Search for the cell housing the specified text and yield its [X, Y] center coordinate. 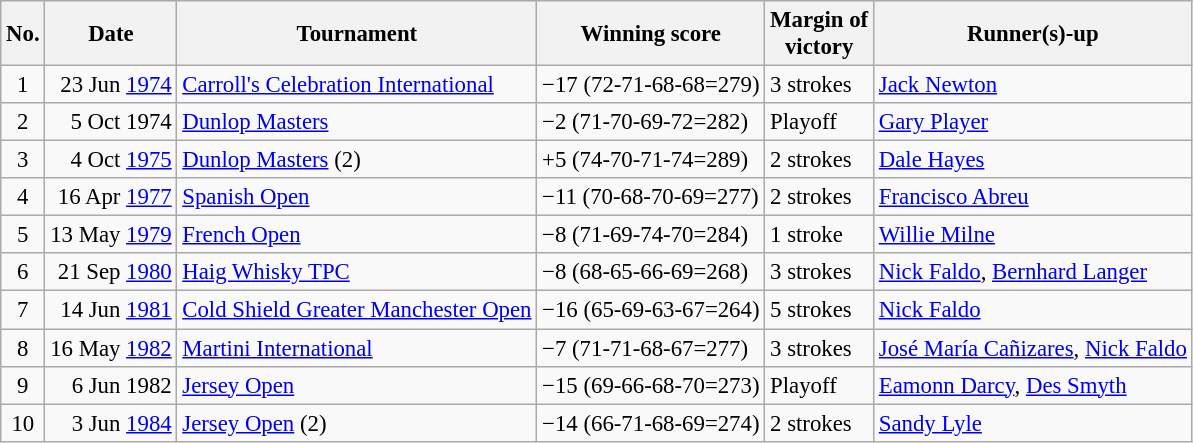
Nick Faldo [1032, 310]
−2 (71-70-69-72=282) [651, 122]
−11 (70-68-70-69=277) [651, 197]
5 [23, 235]
−8 (68-65-66-69=268) [651, 273]
Sandy Lyle [1032, 423]
Gary Player [1032, 122]
No. [23, 34]
Francisco Abreu [1032, 197]
Spanish Open [357, 197]
Date [111, 34]
Tournament [357, 34]
3 Jun 1984 [111, 423]
French Open [357, 235]
Dale Hayes [1032, 160]
−14 (66-71-68-69=274) [651, 423]
3 [23, 160]
6 Jun 1982 [111, 385]
−7 (71-71-68-67=277) [651, 348]
5 Oct 1974 [111, 122]
Martini International [357, 348]
Jack Newton [1032, 85]
Eamonn Darcy, Des Smyth [1032, 385]
1 stroke [820, 235]
Jersey Open (2) [357, 423]
Carroll's Celebration International [357, 85]
4 [23, 197]
Haig Whisky TPC [357, 273]
Winning score [651, 34]
14 Jun 1981 [111, 310]
Cold Shield Greater Manchester Open [357, 310]
16 May 1982 [111, 348]
23 Jun 1974 [111, 85]
2 [23, 122]
13 May 1979 [111, 235]
Jersey Open [357, 385]
Willie Milne [1032, 235]
−15 (69-66-68-70=273) [651, 385]
7 [23, 310]
21 Sep 1980 [111, 273]
Runner(s)-up [1032, 34]
1 [23, 85]
Margin ofvictory [820, 34]
Dunlop Masters [357, 122]
+5 (74-70-71-74=289) [651, 160]
Nick Faldo, Bernhard Langer [1032, 273]
Dunlop Masters (2) [357, 160]
10 [23, 423]
−8 (71-69-74-70=284) [651, 235]
4 Oct 1975 [111, 160]
5 strokes [820, 310]
16 Apr 1977 [111, 197]
6 [23, 273]
−17 (72-71-68-68=279) [651, 85]
−16 (65-69-63-67=264) [651, 310]
José María Cañizares, Nick Faldo [1032, 348]
8 [23, 348]
9 [23, 385]
